Identify which cell holds the provided text, then report its [x, y] central coordinate. 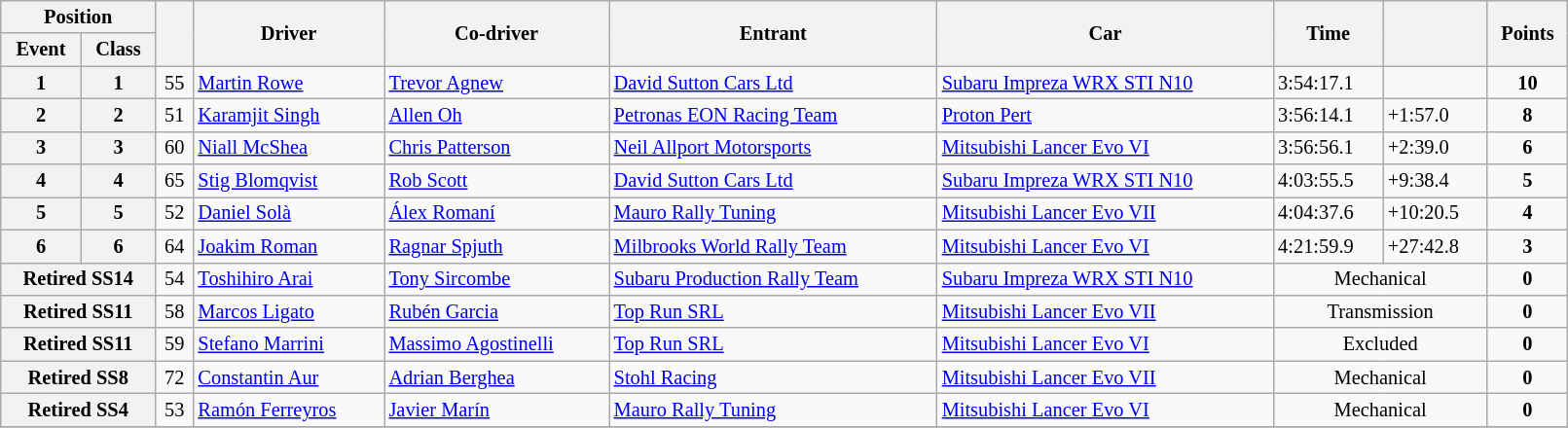
4:03:55.5 [1328, 181]
Karamjit Singh [289, 115]
Niall McShea [289, 148]
Proton Pert [1106, 115]
Stohl Racing [773, 377]
Marcos Ligato [289, 311]
+27:42.8 [1435, 246]
Points [1528, 33]
55 [175, 83]
3:56:14.1 [1328, 115]
64 [175, 246]
52 [175, 213]
Constantin Aur [289, 377]
72 [175, 377]
Car [1106, 33]
59 [175, 344]
54 [175, 279]
Martin Rowe [289, 83]
Retired SS4 [78, 410]
Event [41, 50]
8 [1528, 115]
Stefano Marrini [289, 344]
Trevor Agnew [496, 83]
+9:38.4 [1435, 181]
51 [175, 115]
10 [1528, 83]
Co-driver [496, 33]
Position [78, 17]
53 [175, 410]
Tony Sircombe [496, 279]
Rob Scott [496, 181]
Neil Allport Motorsports [773, 148]
Ramón Ferreyros [289, 410]
65 [175, 181]
Chris Patterson [496, 148]
Entrant [773, 33]
3:54:17.1 [1328, 83]
4:21:59.9 [1328, 246]
+2:39.0 [1435, 148]
58 [175, 311]
Driver [289, 33]
Joakim Roman [289, 246]
Stig Blomqvist [289, 181]
Rubén Garcia [496, 311]
Class [118, 50]
4:04:37.6 [1328, 213]
60 [175, 148]
Excluded [1380, 344]
Javier Marín [496, 410]
Toshihiro Arai [289, 279]
Allen Oh [496, 115]
Álex Romaní [496, 213]
+1:57.0 [1435, 115]
Ragnar Spjuth [496, 246]
Retired SS8 [78, 377]
Daniel Solà [289, 213]
Adrian Berghea [496, 377]
Subaru Production Rally Team [773, 279]
Petronas EON Racing Team [773, 115]
3:56:56.1 [1328, 148]
Massimo Agostinelli [496, 344]
Time [1328, 33]
+10:20.5 [1435, 213]
Retired SS14 [78, 279]
Milbrooks World Rally Team [773, 246]
Transmission [1380, 311]
